Scan for the cell matching the given text and deliver its (X, Y) coordinate at center. 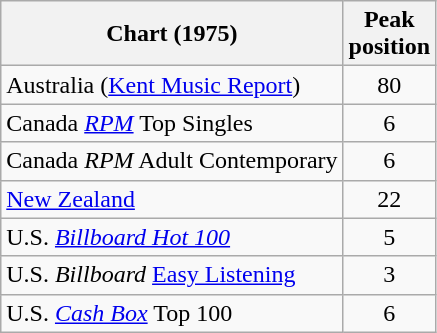
U.S. Cash Box Top 100 (172, 313)
80 (389, 85)
Canada RPM Top Singles (172, 123)
Peakposition (389, 34)
Chart (1975) (172, 34)
5 (389, 237)
New Zealand (172, 199)
Canada RPM Adult Contemporary (172, 161)
U.S. Billboard Easy Listening (172, 275)
U.S. Billboard Hot 100 (172, 237)
3 (389, 275)
Australia (Kent Music Report) (172, 85)
22 (389, 199)
